Locate the cell with the specified text and output its [x, y] center coordinate. 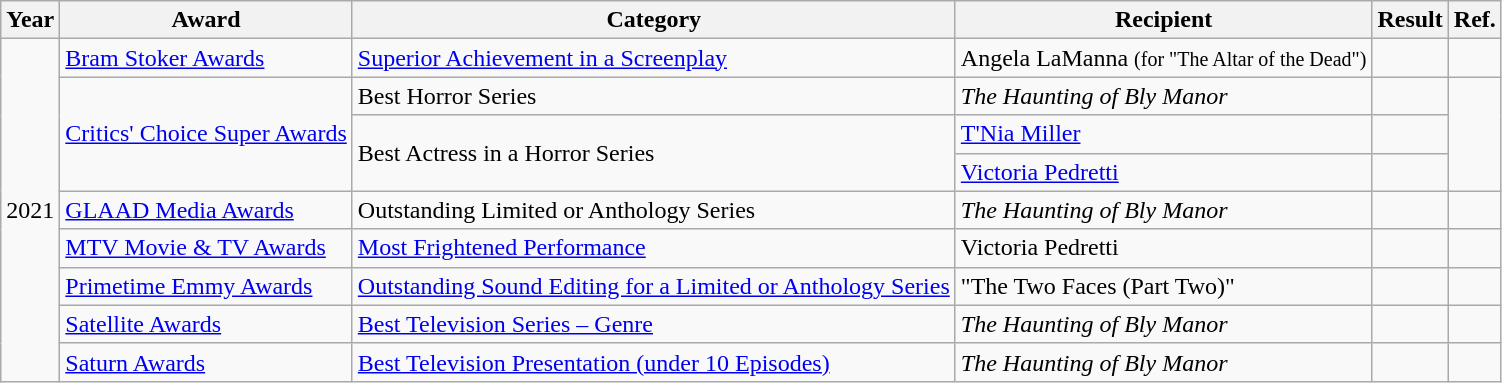
T'Nia Miller [1164, 134]
Satellite Awards [206, 324]
2021 [30, 210]
"The Two Faces (Part Two)" [1164, 286]
Best Television Series – Genre [654, 324]
Result [1410, 20]
Bram Stoker Awards [206, 58]
Best Television Presentation (under 10 Episodes) [654, 362]
MTV Movie & TV Awards [206, 248]
Recipient [1164, 20]
Best Actress in a Horror Series [654, 153]
Award [206, 20]
Ref. [1474, 20]
Angela LaManna (for "The Altar of the Dead") [1164, 58]
Most Frightened Performance [654, 248]
Year [30, 20]
GLAAD Media Awards [206, 210]
Critics' Choice Super Awards [206, 134]
Saturn Awards [206, 362]
Outstanding Sound Editing for a Limited or Anthology Series [654, 286]
Superior Achievement in a Screenplay [654, 58]
Outstanding Limited or Anthology Series [654, 210]
Best Horror Series [654, 96]
Primetime Emmy Awards [206, 286]
Category [654, 20]
